Pinpoint the cell where the given text exists, returning its (X, Y) midpoint coordinate. 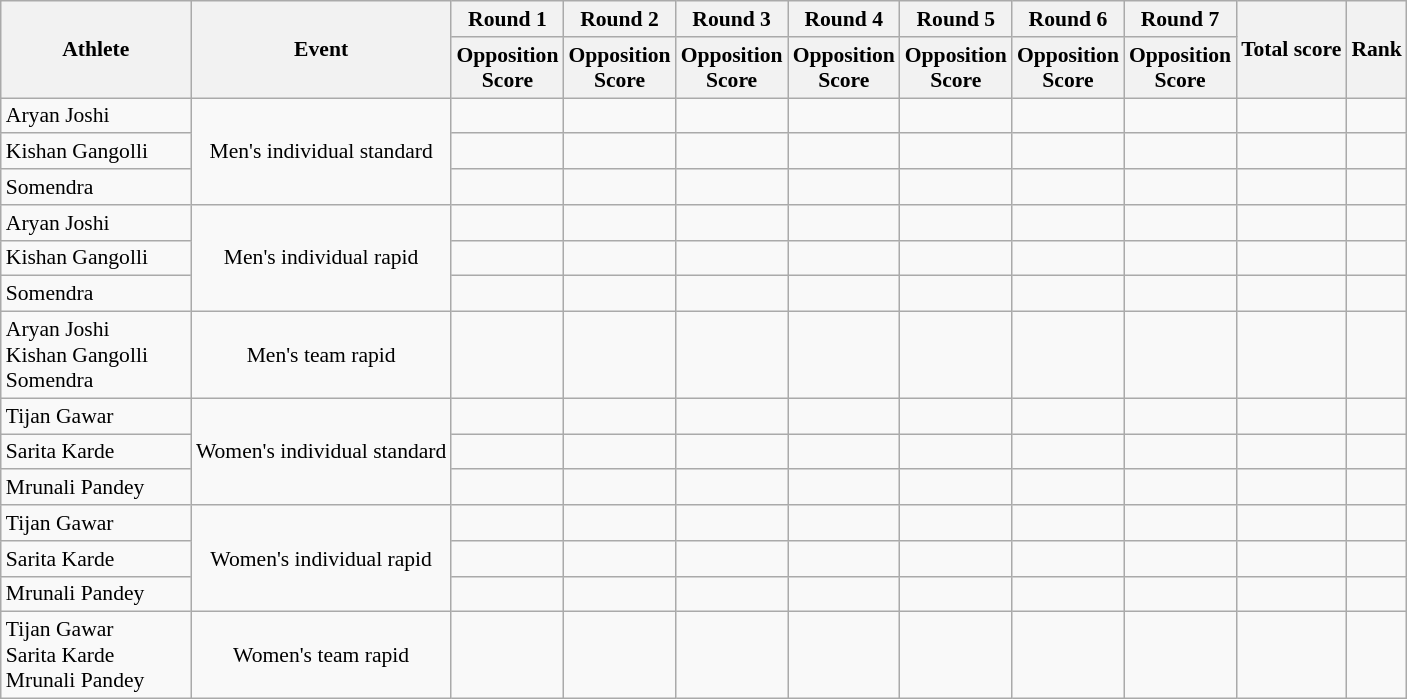
Round 7 (1180, 19)
Round 2 (619, 19)
Round 4 (844, 19)
Aryan JoshiKishan GangolliSomendra (96, 356)
Round 1 (507, 19)
Total score (1291, 50)
Men's individual rapid (321, 258)
Women's individual rapid (321, 558)
Men's individual standard (321, 152)
Round 5 (956, 19)
Women's individual standard (321, 452)
Round 6 (1068, 19)
Tijan GawarSarita KardeMrunali Pandey (96, 656)
Round 3 (732, 19)
Women's team rapid (321, 656)
Event (321, 50)
Athlete (96, 50)
Rank (1376, 50)
Men's team rapid (321, 356)
